Detect which cell encompasses the target text, then output its (X, Y) center coordinate. 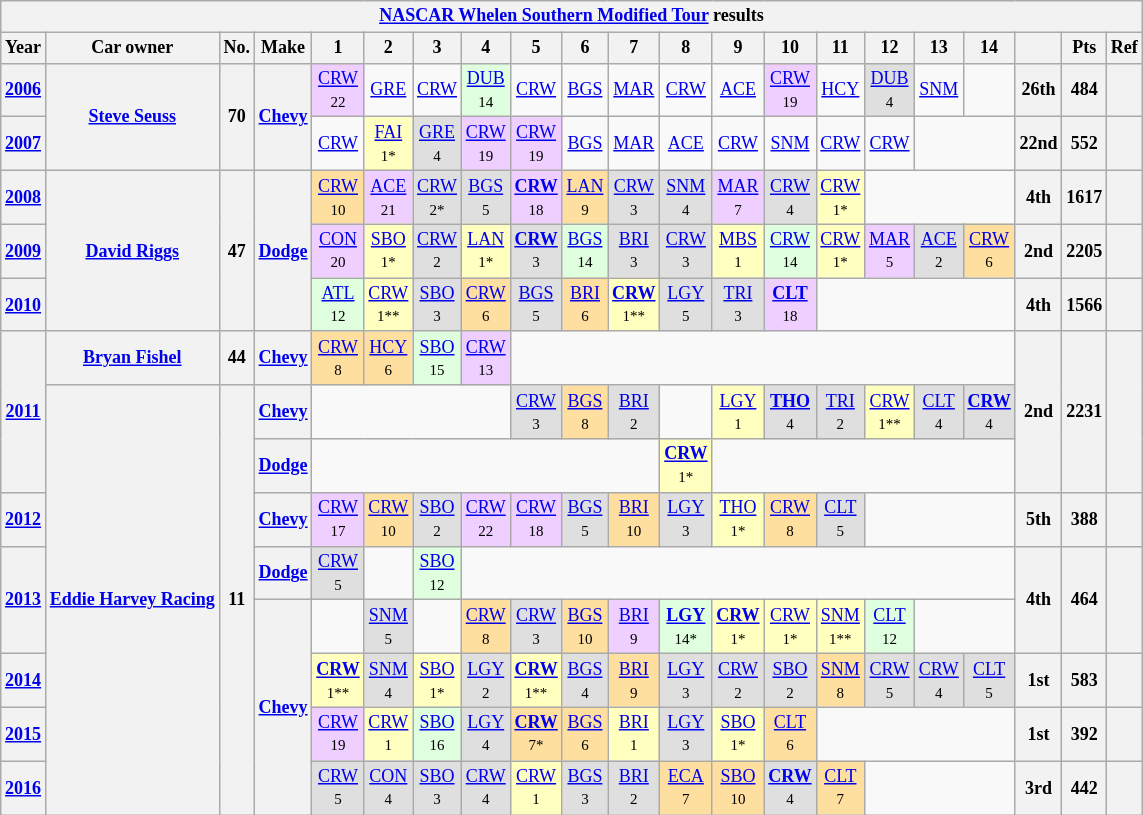
CRW2* (438, 197)
LGY5 (686, 305)
ACE2 (938, 251)
CRW17 (338, 519)
ACE21 (388, 197)
388 (1084, 519)
LGY14* (686, 627)
1617 (1084, 197)
2007 (24, 144)
DUB14 (486, 90)
LGY2 (486, 680)
BGS10 (585, 627)
SBO12 (438, 573)
CON4 (388, 788)
Pts (1084, 48)
2008 (24, 197)
70 (236, 116)
CLT12 (890, 627)
3 (438, 48)
5th (1038, 519)
484 (1084, 90)
CRW13 (486, 358)
SBO15 (438, 358)
MAR5 (890, 251)
2 (388, 48)
2012 (24, 519)
CON20 (338, 251)
8 (686, 48)
Eddie Harvey Racing (132, 600)
442 (1084, 788)
MAR7 (738, 197)
SNM5 (388, 627)
2016 (24, 788)
Ref (1124, 48)
2231 (1084, 412)
26th (1038, 90)
44 (236, 358)
2013 (24, 600)
9 (738, 48)
BRI6 (585, 305)
LAN9 (585, 197)
THO4 (790, 412)
12 (890, 48)
BGS14 (585, 251)
22nd (1038, 144)
CLT18 (790, 305)
LGY1 (738, 412)
Steve Seuss (132, 116)
SBO16 (438, 734)
2015 (24, 734)
BRI1 (634, 734)
CLT7 (840, 788)
10 (790, 48)
552 (1084, 144)
1566 (1084, 305)
3rd (1038, 788)
SNM8 (840, 680)
David Riggs (132, 250)
BGS8 (585, 412)
583 (1084, 680)
NASCAR Whelen Southern Modified Tour results (572, 16)
2010 (24, 305)
CRW7* (536, 734)
No. (236, 48)
13 (938, 48)
Bryan Fishel (132, 358)
14 (989, 48)
GRE (388, 90)
2205 (1084, 251)
BRI10 (634, 519)
TRI2 (840, 412)
BRI3 (634, 251)
HCY6 (388, 358)
DUB4 (890, 90)
Year (24, 48)
47 (236, 250)
2006 (24, 90)
SBO10 (738, 788)
392 (1084, 734)
Car owner (132, 48)
ATL12 (338, 305)
1 (338, 48)
CRW14 (790, 251)
CLT4 (938, 412)
464 (1084, 600)
LAN1* (486, 251)
MBS1 (738, 251)
5 (536, 48)
Make (283, 48)
BGS3 (585, 788)
FAI1* (388, 144)
2011 (24, 412)
THO1* (738, 519)
SNM1** (840, 627)
4 (486, 48)
CLT6 (790, 734)
ECA7 (686, 788)
2009 (24, 251)
LGY4 (486, 734)
BGS6 (585, 734)
6 (585, 48)
GRE4 (438, 144)
2014 (24, 680)
BGS4 (585, 680)
HCY (840, 90)
7 (634, 48)
TRI3 (738, 305)
